Pinpoint the cell where the given text exists, returning its (X, Y) midpoint coordinate. 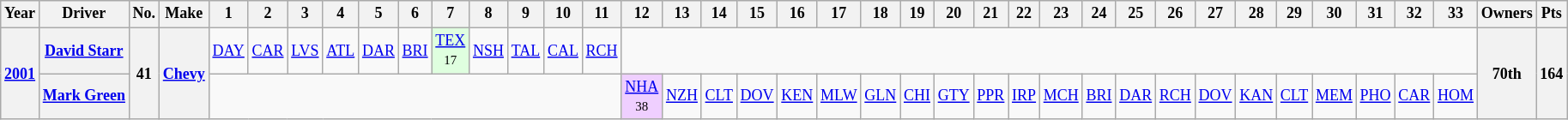
29 (1294, 14)
18 (881, 14)
13 (682, 14)
KEN (797, 97)
6 (415, 14)
28 (1256, 14)
16 (797, 14)
GTY (954, 97)
ATL (341, 51)
10 (563, 14)
Chevy (184, 74)
41 (144, 74)
21 (990, 14)
IRP (1025, 97)
19 (917, 14)
26 (1175, 14)
30 (1335, 14)
MCH (1061, 97)
TEX17 (451, 51)
MEM (1335, 97)
7 (451, 14)
27 (1215, 14)
164 (1552, 74)
4 (341, 14)
DAY (228, 51)
8 (489, 14)
HOM (1456, 97)
Mark Green (84, 97)
MLW (839, 97)
20 (954, 14)
23 (1061, 14)
12 (642, 14)
NSH (489, 51)
2 (268, 14)
1 (228, 14)
Driver (84, 14)
70th (1507, 74)
15 (757, 14)
9 (525, 14)
LVS (306, 51)
PHO (1375, 97)
CAL (563, 51)
2001 (21, 74)
TAL (525, 51)
32 (1414, 14)
NHA38 (642, 97)
5 (379, 14)
Year (21, 14)
NZH (682, 97)
3 (306, 14)
GLN (881, 97)
CHI (917, 97)
11 (602, 14)
25 (1136, 14)
Make (184, 14)
22 (1025, 14)
PPR (990, 97)
33 (1456, 14)
14 (719, 14)
Owners (1507, 14)
31 (1375, 14)
24 (1099, 14)
17 (839, 14)
David Starr (84, 51)
No. (144, 14)
KAN (1256, 97)
Pts (1552, 14)
